Scan for the cell matching the given text and deliver its [x, y] coordinate at center. 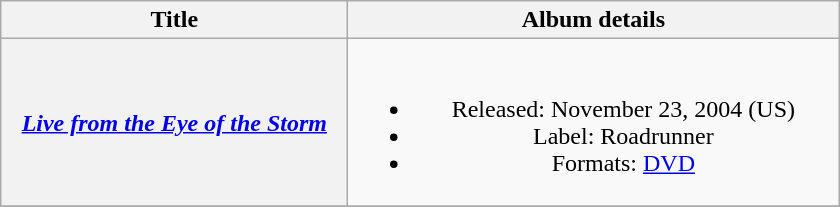
Album details [594, 20]
Title [174, 20]
Released: November 23, 2004 (US)Label: RoadrunnerFormats: DVD [594, 122]
Live from the Eye of the Storm [174, 122]
